Identify which cell holds the provided text, then report its [X, Y] central coordinate. 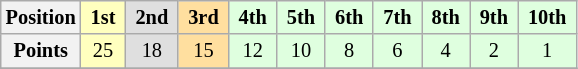
4th [253, 17]
10 [301, 51]
4 [446, 51]
8th [446, 17]
Position [41, 17]
25 [104, 51]
3rd [203, 17]
6 [397, 51]
10th [547, 17]
7th [397, 17]
1 [547, 51]
18 [152, 51]
9th [494, 17]
5th [301, 17]
2 [494, 51]
1st [104, 17]
12 [253, 51]
2nd [152, 17]
8 [349, 51]
Points [41, 51]
6th [349, 17]
15 [203, 51]
